Identify which cell holds the provided text, then report its [x, y] central coordinate. 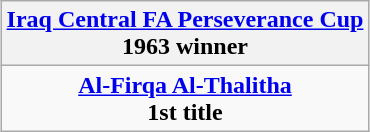
Iraq Central FA Perseverance Cup1963 winner [185, 34]
Al-Firqa Al-Thalitha1st title [185, 98]
